Provide the [x, y] coordinate of the cell's center where the given text is located.  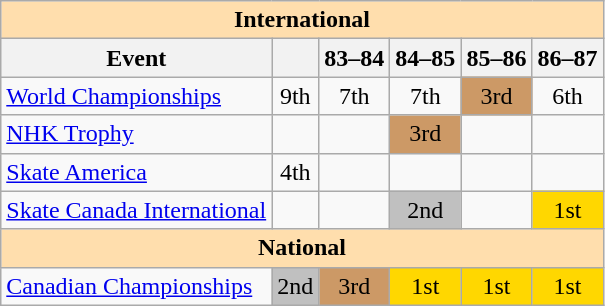
International [302, 20]
4th [296, 172]
6th [568, 96]
86–87 [568, 58]
83–84 [354, 58]
Skate America [136, 172]
84–85 [426, 58]
9th [296, 96]
Event [136, 58]
85–86 [496, 58]
NHK Trophy [136, 134]
National [302, 248]
World Championships [136, 96]
Skate Canada International [136, 210]
Canadian Championships [136, 286]
